Search for the cell housing the specified text and yield its [x, y] center coordinate. 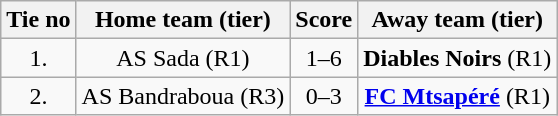
Home team (tier) [183, 20]
2. [38, 96]
AS Bandraboua (R3) [183, 96]
1. [38, 58]
1–6 [324, 58]
FC Mtsapéré (R1) [458, 96]
Tie no [38, 20]
Diables Noirs (R1) [458, 58]
AS Sada (R1) [183, 58]
0–3 [324, 96]
Away team (tier) [458, 20]
Score [324, 20]
